Locate the cell with the specified text and output its (X, Y) center coordinate. 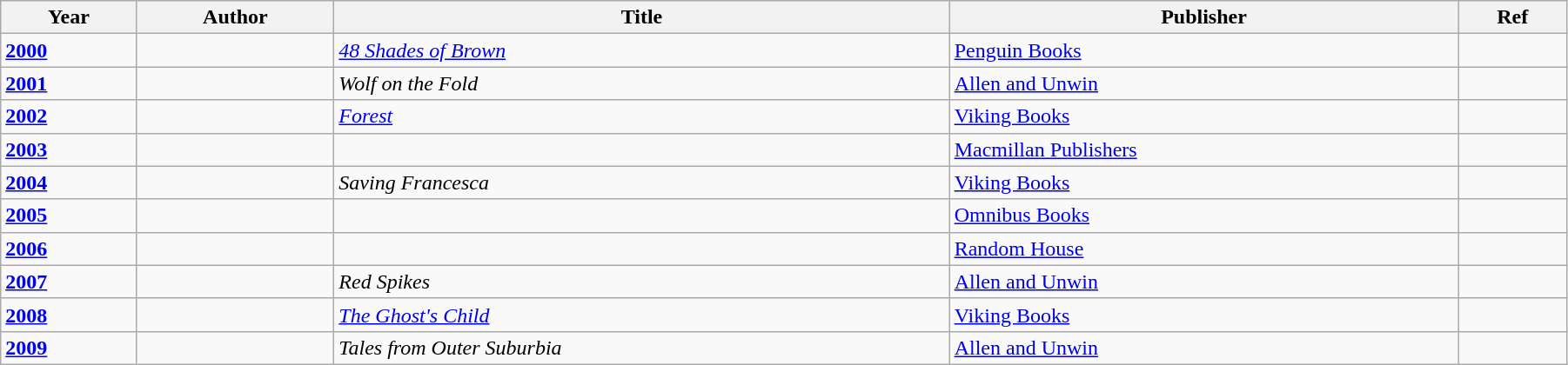
Ref (1512, 17)
Title (642, 17)
2001 (69, 83)
Forest (642, 116)
2009 (69, 348)
Publisher (1204, 17)
Macmillan Publishers (1204, 149)
2003 (69, 149)
Tales from Outer Suburbia (642, 348)
2006 (69, 249)
Omnibus Books (1204, 216)
Saving Francesca (642, 182)
Red Spikes (642, 282)
2004 (69, 182)
2002 (69, 116)
Year (69, 17)
2008 (69, 315)
Wolf on the Fold (642, 83)
2000 (69, 50)
48 Shades of Brown (642, 50)
Penguin Books (1204, 50)
2005 (69, 216)
2007 (69, 282)
Random House (1204, 249)
The Ghost's Child (642, 315)
Author (235, 17)
